Output the [x, y] coordinate of the center of the cell containing the given text.  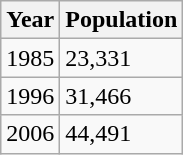
1985 [30, 58]
Population [122, 20]
1996 [30, 96]
23,331 [122, 58]
44,491 [122, 134]
Year [30, 20]
2006 [30, 134]
31,466 [122, 96]
